Detect which cell encompasses the target text, then output its [X, Y] center coordinate. 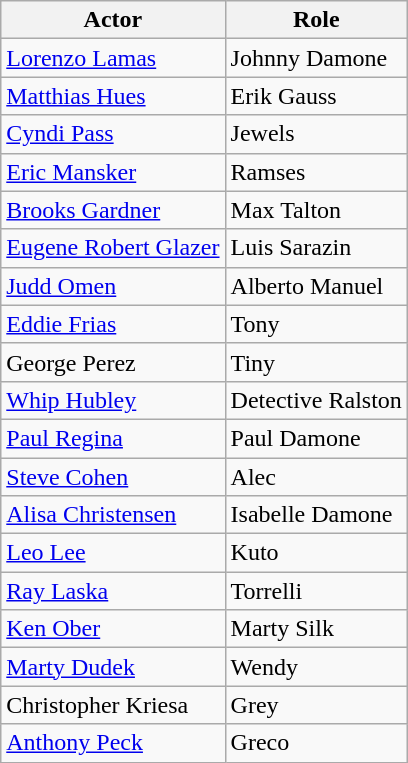
Eugene Robert Glazer [113, 248]
Eddie Frias [113, 324]
Tony [316, 324]
Erik Gauss [316, 96]
Anthony Peck [113, 743]
Marty Silk [316, 629]
Detective Ralston [316, 400]
Christopher Kriesa [113, 705]
Luis Sarazin [316, 248]
Ray Laska [113, 591]
Ken Ober [113, 629]
Wendy [316, 667]
Role [316, 20]
Torrelli [316, 591]
Isabelle Damone [316, 515]
Marty Dudek [113, 667]
Johnny Damone [316, 58]
Ramses [316, 172]
George Perez [113, 362]
Grey [316, 705]
Jewels [316, 134]
Actor [113, 20]
Paul Regina [113, 438]
Greco [316, 743]
Alec [316, 477]
Cyndi Pass [113, 134]
Max Talton [316, 210]
Paul Damone [316, 438]
Tiny [316, 362]
Whip Hubley [113, 400]
Judd Omen [113, 286]
Kuto [316, 553]
Steve Cohen [113, 477]
Eric Mansker [113, 172]
Alberto Manuel [316, 286]
Lorenzo Lamas [113, 58]
Brooks Gardner [113, 210]
Matthias Hues [113, 96]
Alisa Christensen [113, 515]
Leo Lee [113, 553]
